Identify which cell holds the provided text, then report its (x, y) central coordinate. 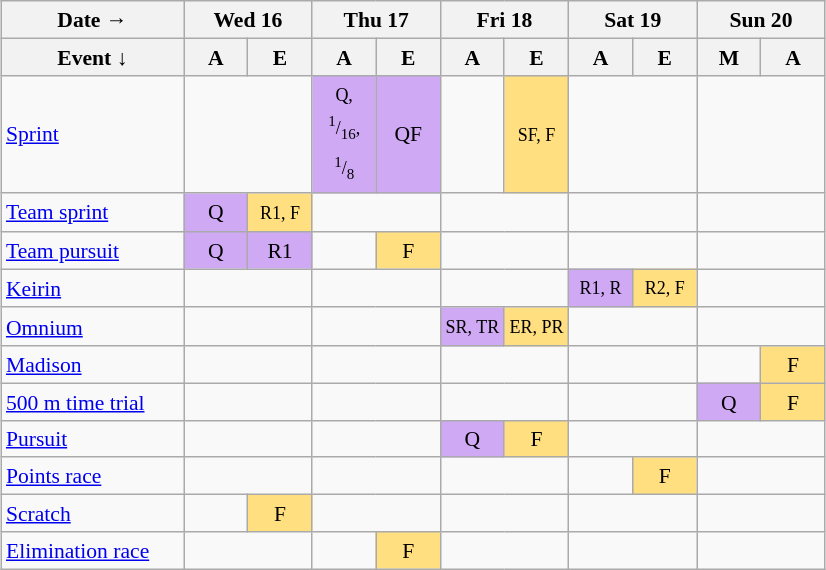
Madison (92, 364)
Fri 18 (504, 20)
R1, R (601, 288)
R1, F (280, 212)
Team pursuit (92, 250)
Omnium (92, 326)
Points race (92, 476)
Sat 19 (633, 20)
Keirin (92, 288)
R1 (280, 250)
R2, F (665, 288)
SF, F (536, 134)
Sun 20 (761, 20)
ER, PR (536, 326)
Sprint (92, 134)
Scratch (92, 512)
Q,1/16,1/8 (344, 134)
Event ↓ (92, 56)
QF (408, 134)
500 m time trial (92, 402)
Thu 17 (376, 20)
Date → (92, 20)
SR, TR (472, 326)
Wed 16 (248, 20)
Elimination race (92, 550)
M (729, 56)
Team sprint (92, 212)
Pursuit (92, 438)
